Search for the cell housing the specified text and yield its (x, y) center coordinate. 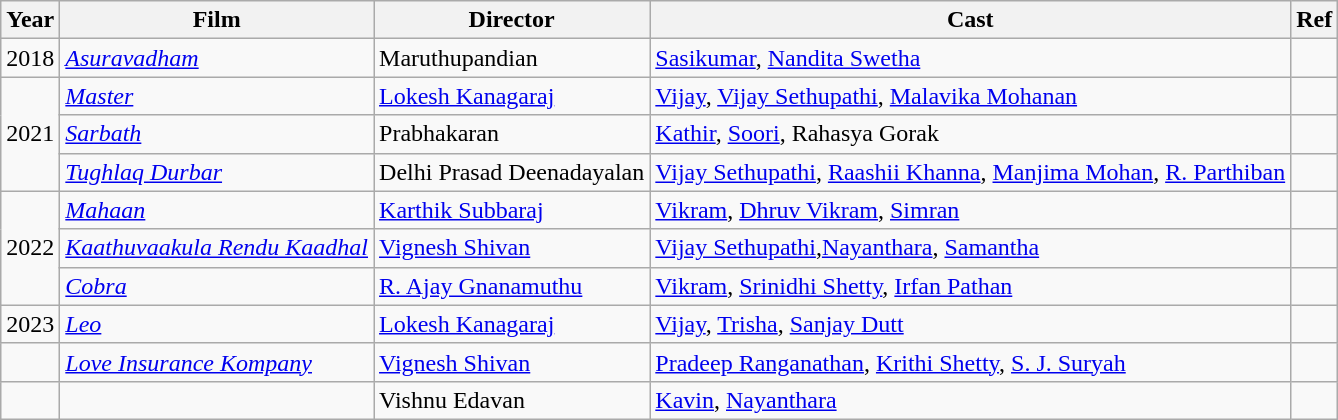
Maruthupandian (512, 58)
Cast (970, 20)
Sarbath (217, 134)
Year (30, 20)
2022 (30, 248)
Sasikumar, Nandita Swetha (970, 58)
Kathir, Soori, Rahasya Gorak (970, 134)
2021 (30, 134)
Cobra (217, 286)
Ref (1314, 20)
R. Ajay Gnanamuthu (512, 286)
Vijay Sethupathi,Nayanthara, Samantha (970, 248)
Film (217, 20)
Asuravadham (217, 58)
Vishnu Edavan (512, 400)
Vikram, Dhruv Vikram, Simran (970, 210)
Karthik Subbaraj (512, 210)
Master (217, 96)
Kavin, Nayanthara (970, 400)
Vikram, Srinidhi Shetty, Irfan Pathan (970, 286)
Kaathuvaakula Rendu Kaadhal (217, 248)
Vijay Sethupathi, Raashii Khanna, Manjima Mohan, R. Parthiban (970, 172)
Love Insurance Kompany (217, 362)
Vijay, Vijay Sethupathi, Malavika Mohanan (970, 96)
Tughlaq Durbar (217, 172)
2018 (30, 58)
Mahaan (217, 210)
Prabhakaran (512, 134)
Director (512, 20)
Vijay, Trisha, Sanjay Dutt (970, 324)
Delhi Prasad Deenadayalan (512, 172)
Leo (217, 324)
Pradeep Ranganathan, Krithi Shetty, S. J. Suryah (970, 362)
2023 (30, 324)
